Detect which cell encompasses the target text, then output its [x, y] center coordinate. 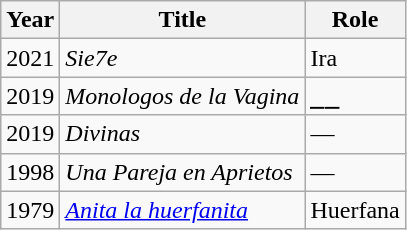
1998 [30, 172]
Ira [355, 58]
Year [30, 20]
Divinas [182, 134]
Monologos de la Vagina [182, 96]
Sie7e [182, 58]
Una Pareja en Aprietos [182, 172]
2021 [30, 58]
Role [355, 20]
Title [182, 20]
Huerfana [355, 210]
Anita la huerfanita [182, 210]
1979 [30, 210]
⎯⎯ [355, 96]
